Return [X, Y] of the center of cell containing provided text 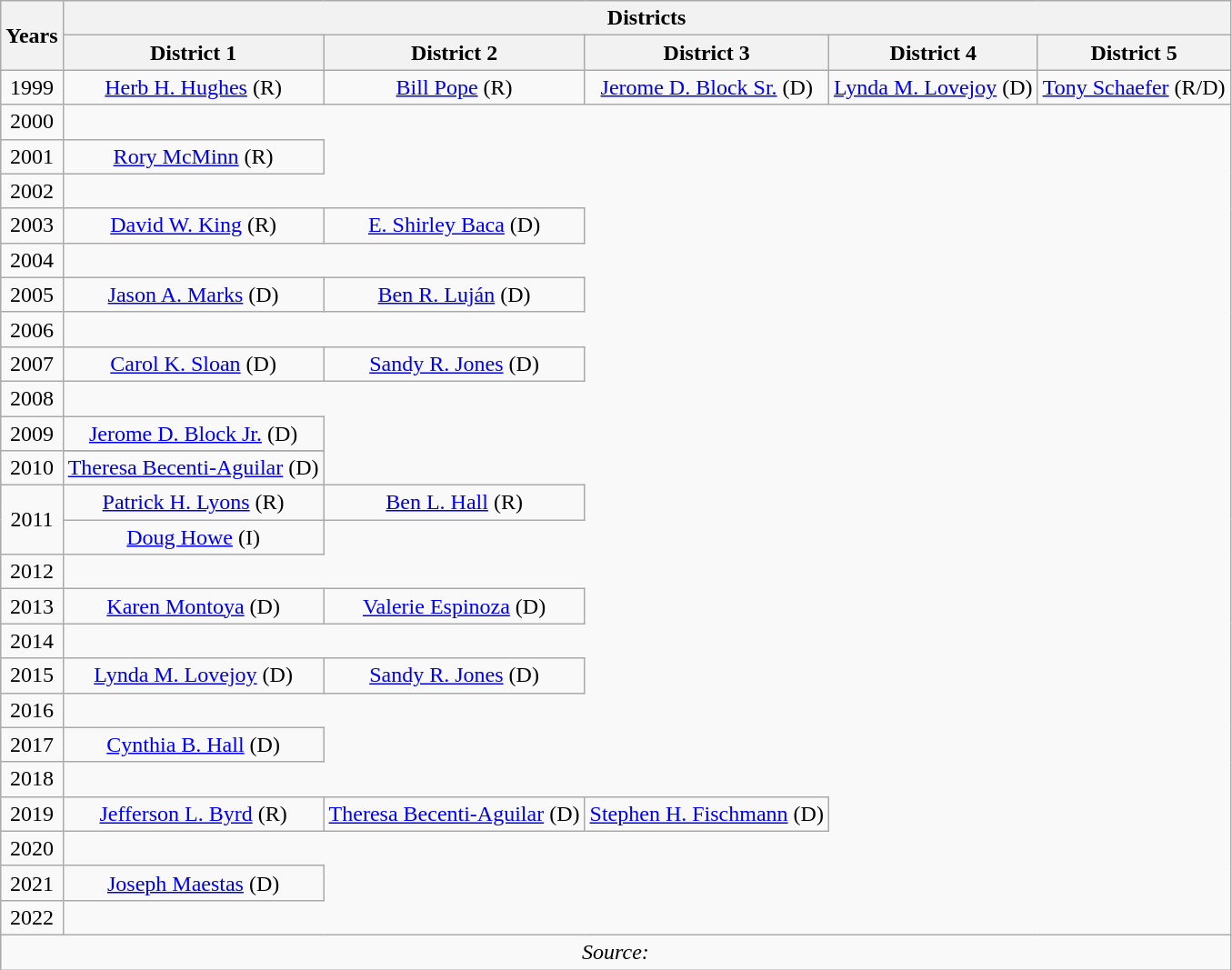
Jefferson L. Byrd (R) [193, 814]
E. Shirley Baca (D) [455, 225]
District 4 [933, 53]
2001 [32, 156]
District 5 [1134, 53]
Karen Montoya (D) [193, 606]
2011 [32, 520]
2000 [32, 122]
David W. King (R) [193, 225]
Tony Schaefer (R/D) [1134, 87]
2016 [32, 710]
2022 [32, 917]
Rory McMinn (R) [193, 156]
Ben L. Hall (R) [455, 503]
2010 [32, 468]
2018 [32, 779]
Ben R. Luján (D) [455, 295]
2014 [32, 641]
Years [32, 35]
Jerome D. Block Jr. (D) [193, 434]
Doug Howe (I) [193, 537]
2007 [32, 364]
2015 [32, 675]
2019 [32, 814]
Districts [646, 18]
2009 [32, 434]
District 1 [193, 53]
Valerie Espinoza (D) [455, 606]
2017 [32, 745]
2008 [32, 398]
2003 [32, 225]
2005 [32, 295]
Carol K. Sloan (D) [193, 364]
2013 [32, 606]
Patrick H. Lyons (R) [193, 503]
1999 [32, 87]
Bill Pope (R) [455, 87]
Cynthia B. Hall (D) [193, 745]
Jason A. Marks (D) [193, 295]
District 2 [455, 53]
2021 [32, 883]
Source: [616, 952]
2002 [32, 191]
Joseph Maestas (D) [193, 883]
District 3 [706, 53]
Jerome D. Block Sr. (D) [706, 87]
2012 [32, 572]
Stephen H. Fischmann (D) [706, 814]
2006 [32, 329]
Herb H. Hughes (R) [193, 87]
2020 [32, 848]
2004 [32, 260]
